Identify which cell holds the provided text, then report its [X, Y] central coordinate. 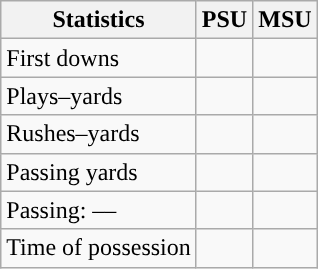
Passing yards [99, 172]
Time of possession [99, 248]
Rushes–yards [99, 134]
Plays–yards [99, 96]
Passing: –– [99, 210]
First downs [99, 58]
Statistics [99, 20]
PSU [224, 20]
MSU [285, 20]
